Return [x, y] of the center of cell containing provided text 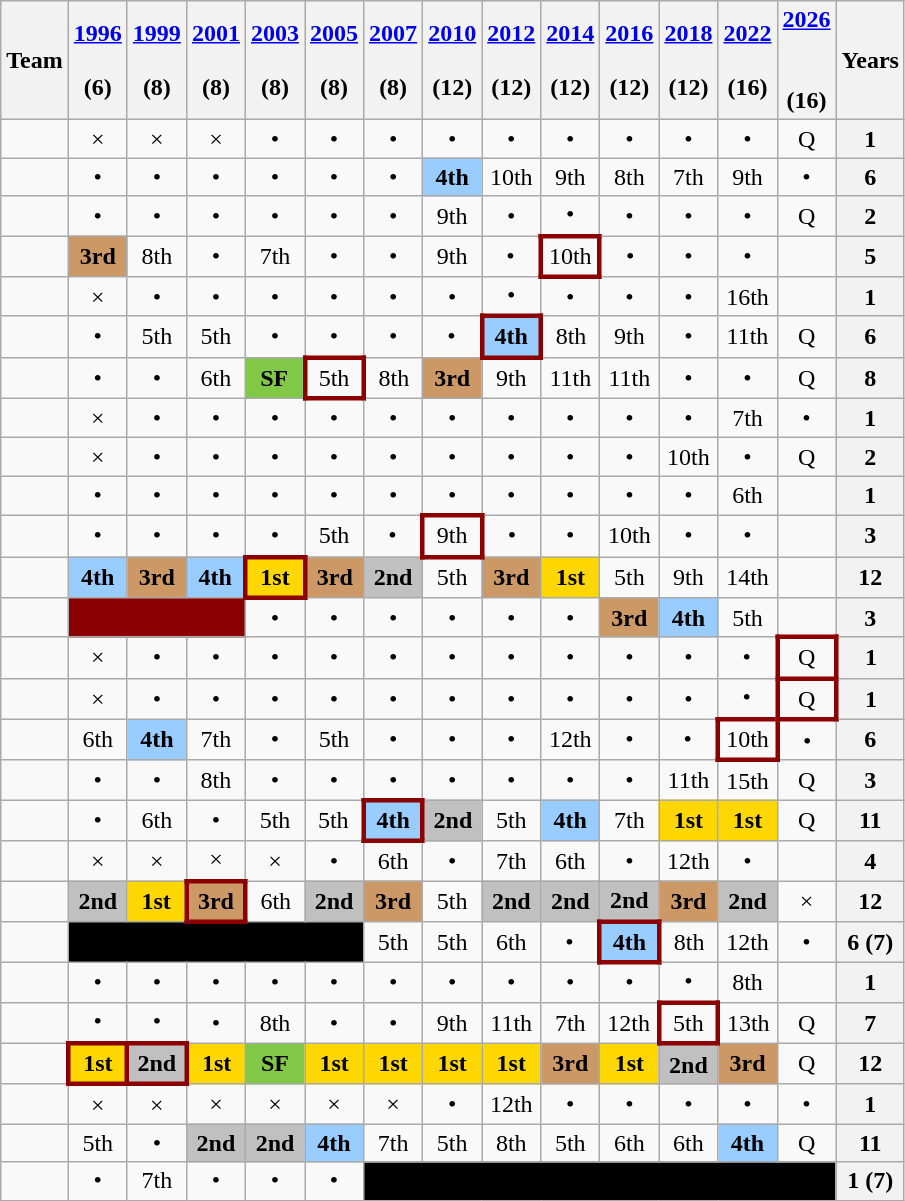
13th [748, 1022]
2016(12) [630, 60]
2014(12) [570, 60]
2003(8) [274, 60]
7 [870, 1022]
2001(8) [216, 60]
1 (7) [870, 1181]
Years [870, 60]
14th [748, 576]
16th [748, 297]
Team [35, 60]
2005(8) [334, 60]
2012(12) [512, 60]
6 (7) [870, 942]
1999(8) [156, 60]
8 [870, 378]
15th [748, 780]
2026(16) [806, 60]
1996(6) [98, 60]
2007(8) [394, 60]
4 [870, 861]
2022(16) [748, 60]
2018(12) [688, 60]
5 [870, 256]
2010(12) [452, 60]
